Output the [x, y] coordinate of the center of the cell containing the given text.  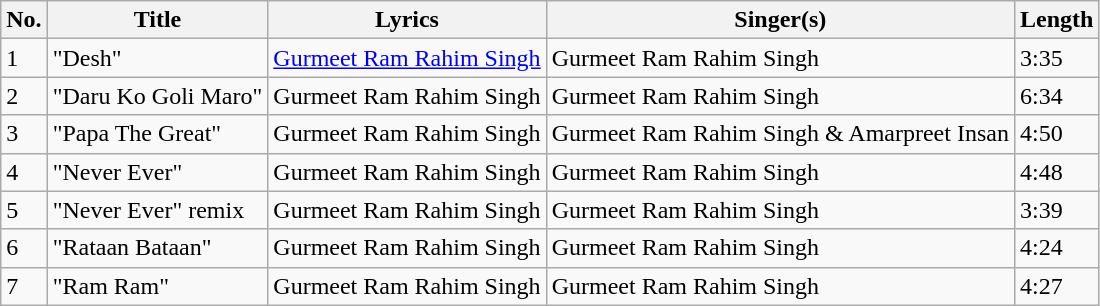
Gurmeet Ram Rahim Singh & Amarpreet Insan [780, 134]
7 [24, 286]
3:35 [1056, 58]
3 [24, 134]
"Desh" [158, 58]
"Ram Ram" [158, 286]
Lyrics [407, 20]
4:50 [1056, 134]
"Never Ever" [158, 172]
4:24 [1056, 248]
Singer(s) [780, 20]
3:39 [1056, 210]
6 [24, 248]
"Never Ever" remix [158, 210]
No. [24, 20]
Length [1056, 20]
"Rataan Bataan" [158, 248]
4:27 [1056, 286]
"Papa The Great" [158, 134]
1 [24, 58]
4 [24, 172]
Title [158, 20]
4:48 [1056, 172]
"Daru Ko Goli Maro" [158, 96]
2 [24, 96]
5 [24, 210]
6:34 [1056, 96]
